Determine the (x, y) coordinate at the center of the cell enclosing the given text.  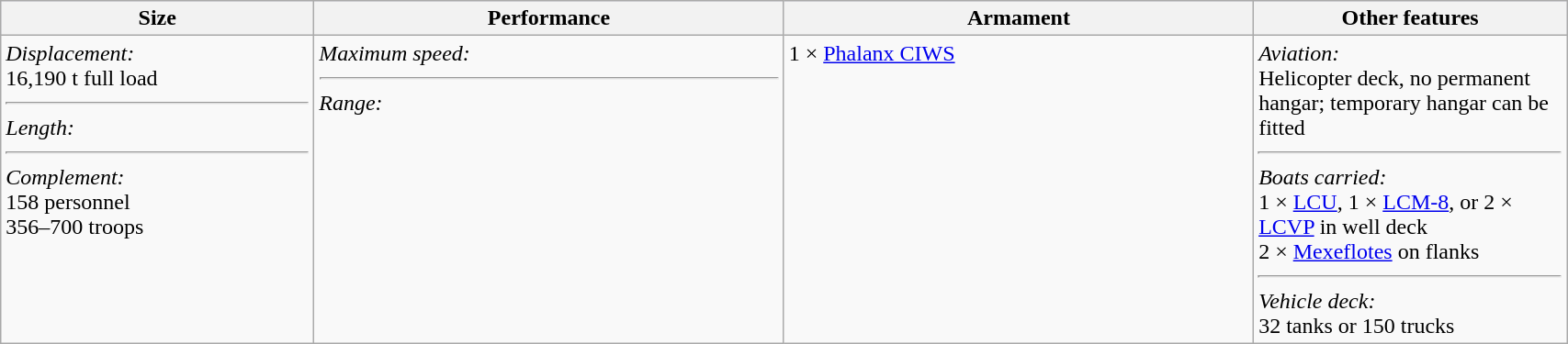
Other features (1411, 18)
Armament (1018, 18)
Displacement:16,190 t full loadLength:Complement:158 personnel356–700 troops (158, 189)
Maximum speed:Range: (549, 189)
1 × Phalanx CIWS (1018, 189)
Size (158, 18)
Performance (549, 18)
